Output the [X, Y] coordinate of the center of the cell containing the given text.  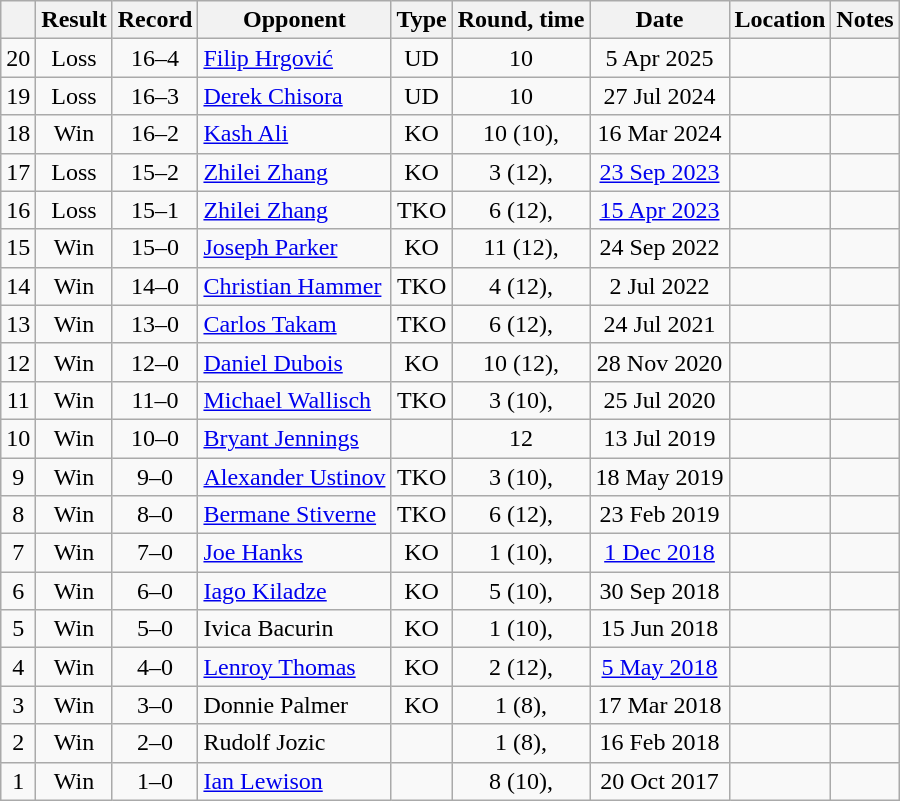
28 Nov 2020 [660, 362]
Lenroy Thomas [294, 667]
11 [18, 400]
15–1 [155, 210]
Round, time [521, 20]
16–2 [155, 134]
4 (12), [521, 286]
5 [18, 629]
10 (10), [521, 134]
Alexander Ustinov [294, 477]
19 [18, 96]
23 Feb 2019 [660, 515]
Carlos Takam [294, 324]
2 Jul 2022 [660, 286]
Record [155, 20]
13 Jul 2019 [660, 438]
18 [18, 134]
1 Dec 2018 [660, 553]
6–0 [155, 591]
Bermane Stiverne [294, 515]
5 Apr 2025 [660, 58]
25 Jul 2020 [660, 400]
9–0 [155, 477]
Ian Lewison [294, 781]
Bryant Jennings [294, 438]
Iago Kiladze [294, 591]
6 [18, 591]
Rudolf Jozic [294, 743]
20 Oct 2017 [660, 781]
Result [74, 20]
5 (10), [521, 591]
Kash Ali [294, 134]
18 May 2019 [660, 477]
3–0 [155, 705]
Date [660, 20]
16 [18, 210]
14 [18, 286]
Derek Chisora [294, 96]
2 [18, 743]
Christian Hammer [294, 286]
16 Mar 2024 [660, 134]
2 (12), [521, 667]
Filip Hrgović [294, 58]
8–0 [155, 515]
Notes [865, 20]
1–0 [155, 781]
Joe Hanks [294, 553]
Joseph Parker [294, 248]
12–0 [155, 362]
4 [18, 667]
15 Jun 2018 [660, 629]
15–0 [155, 248]
13 [18, 324]
15–2 [155, 172]
10 (12), [521, 362]
3 (12), [521, 172]
17 [18, 172]
7 [18, 553]
17 Mar 2018 [660, 705]
24 Jul 2021 [660, 324]
9 [18, 477]
5–0 [155, 629]
16–4 [155, 58]
1 [18, 781]
8 (10), [521, 781]
11 (12), [521, 248]
24 Sep 2022 [660, 248]
5 May 2018 [660, 667]
Opponent [294, 20]
11–0 [155, 400]
2–0 [155, 743]
16 Feb 2018 [660, 743]
20 [18, 58]
Michael Wallisch [294, 400]
3 [18, 705]
10–0 [155, 438]
Ivica Bacurin [294, 629]
30 Sep 2018 [660, 591]
13–0 [155, 324]
8 [18, 515]
14–0 [155, 286]
Type [422, 20]
15 Apr 2023 [660, 210]
23 Sep 2023 [660, 172]
15 [18, 248]
Location [780, 20]
7–0 [155, 553]
27 Jul 2024 [660, 96]
4–0 [155, 667]
16–3 [155, 96]
Daniel Dubois [294, 362]
Donnie Palmer [294, 705]
